Identify which cell holds the provided text, then report its [X, Y] central coordinate. 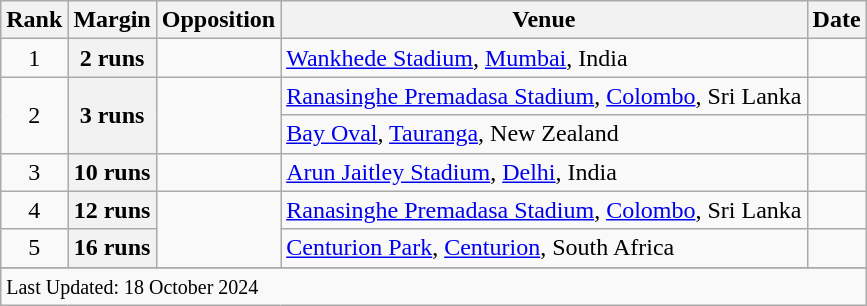
Margin [112, 20]
2 [34, 115]
Arun Jaitley Stadium, Delhi, India [544, 172]
3 runs [112, 115]
3 [34, 172]
Date [836, 20]
Wankhede Stadium, Mumbai, India [544, 58]
5 [34, 248]
Last Updated: 18 October 2024 [434, 286]
Bay Oval, Tauranga, New Zealand [544, 134]
16 runs [112, 248]
1 [34, 58]
2 runs [112, 58]
Venue [544, 20]
Rank [34, 20]
4 [34, 210]
Opposition [218, 20]
Centurion Park, Centurion, South Africa [544, 248]
12 runs [112, 210]
10 runs [112, 172]
